Scan for the cell matching the given text and deliver its (X, Y) coordinate at center. 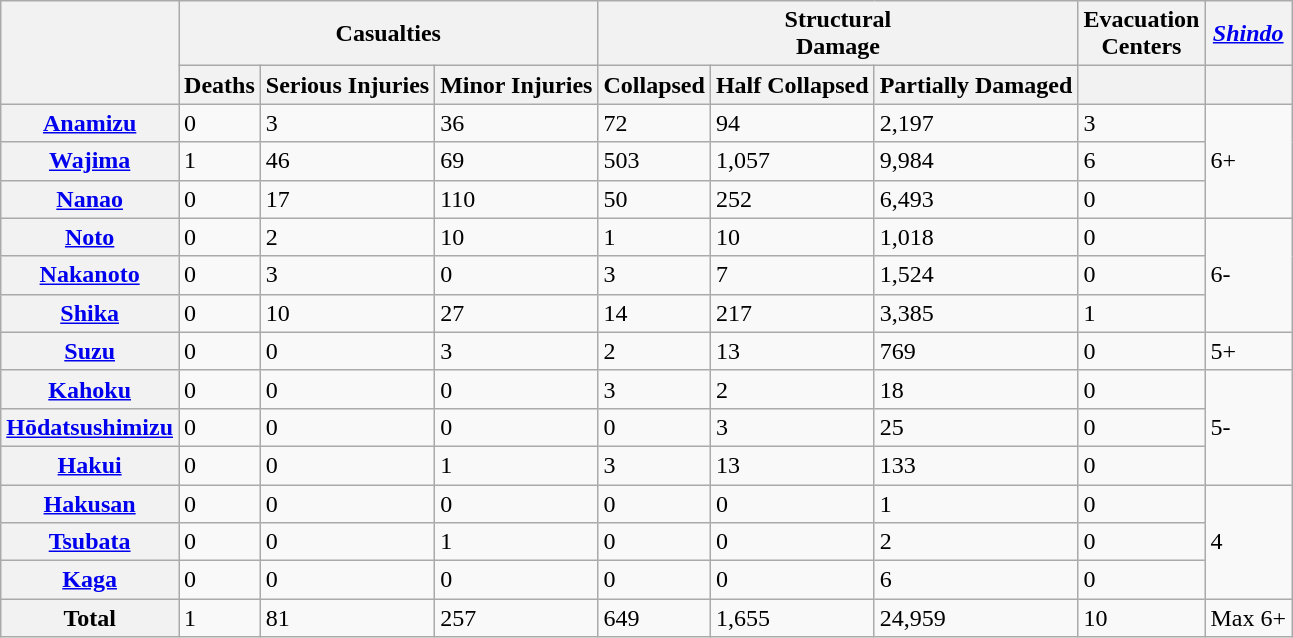
6- (1248, 275)
2,197 (976, 123)
6+ (1248, 161)
Kaga (90, 580)
Wajima (90, 161)
69 (516, 161)
Collapsed (654, 85)
StructuralDamage (838, 34)
14 (654, 313)
Tsubata (90, 542)
50 (654, 199)
217 (792, 313)
1,018 (976, 237)
24,959 (976, 618)
257 (516, 618)
36 (516, 123)
46 (347, 161)
649 (654, 618)
Kahoku (90, 389)
Hōdatsushimizu (90, 427)
Hakui (90, 465)
Anamizu (90, 123)
3,385 (976, 313)
Half Collapsed (792, 85)
769 (976, 351)
Casualties (388, 34)
Shindo (1248, 34)
Partially Damaged (976, 85)
Serious Injuries (347, 85)
Nakanoto (90, 275)
94 (792, 123)
Shika (90, 313)
1,057 (792, 161)
9,984 (976, 161)
Deaths (220, 85)
EvacuationCenters (1142, 34)
Hakusan (90, 503)
Minor Injuries (516, 85)
18 (976, 389)
25 (976, 427)
17 (347, 199)
133 (976, 465)
7 (792, 275)
503 (654, 161)
Suzu (90, 351)
4 (1248, 541)
110 (516, 199)
Max 6+ (1248, 618)
27 (516, 313)
1,655 (792, 618)
6,493 (976, 199)
Total (90, 618)
Noto (90, 237)
252 (792, 199)
5+ (1248, 351)
Nanao (90, 199)
81 (347, 618)
5- (1248, 427)
1,524 (976, 275)
72 (654, 123)
